Return (x, y) of the center of cell containing provided text 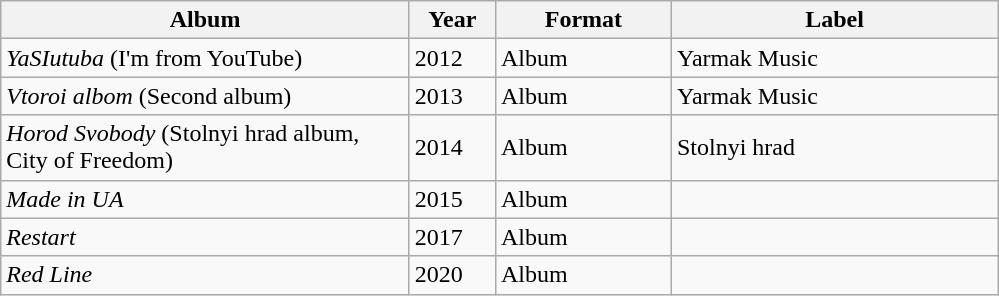
Restart (206, 237)
Stolnyi hrad (834, 148)
Made in UA (206, 199)
Year (452, 20)
Vtoroi albom (Second album) (206, 96)
2014 (452, 148)
2017 (452, 237)
YaSIutuba (I'm from YouTube) (206, 58)
2015 (452, 199)
Red Line (206, 275)
2013 (452, 96)
2012 (452, 58)
2020 (452, 275)
Format (583, 20)
Label (834, 20)
Horod Svobody (Stolnyi hrad album, City of Freedom) (206, 148)
